Provide the (X, Y) coordinate of the cell's center where the given text is located.  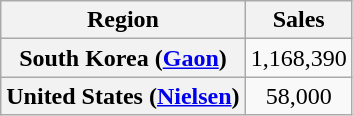
United States (Nielsen) (123, 96)
1,168,390 (298, 58)
Region (123, 20)
58,000 (298, 96)
Sales (298, 20)
South Korea (Gaon) (123, 58)
